Return the (x, y) coordinate for the center point of the cell that contains the specified text.  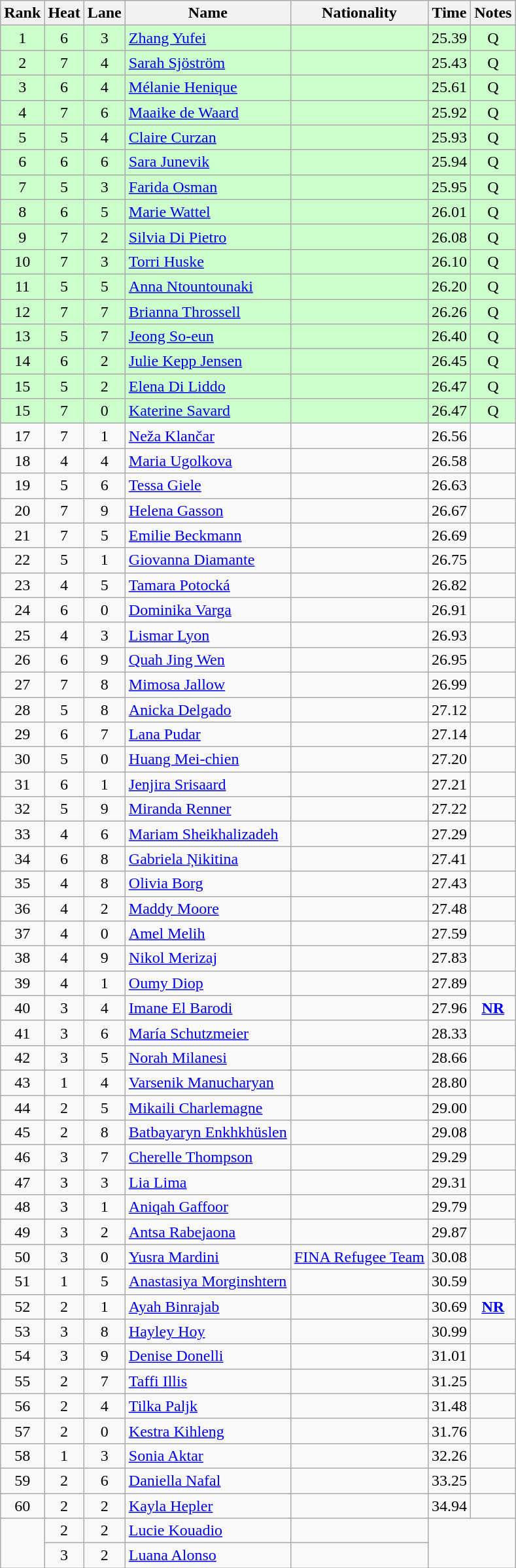
Dominika Varga (208, 610)
35 (22, 884)
Maddy Moore (208, 909)
28.80 (450, 1082)
29.00 (450, 1108)
31.25 (450, 1381)
29.08 (450, 1133)
Helena Gasson (208, 510)
60 (22, 1505)
18 (22, 461)
Ayah Binrajab (208, 1307)
43 (22, 1082)
26.56 (450, 436)
41 (22, 1033)
26.45 (450, 361)
27.12 (450, 709)
26.58 (450, 461)
48 (22, 1207)
Anna Ntountounaki (208, 286)
Anastasiya Morginshtern (208, 1282)
25.61 (450, 88)
Brianna Throssell (208, 312)
Anicka Delgado (208, 709)
11 (22, 286)
29.79 (450, 1207)
32.26 (450, 1456)
32 (22, 809)
22 (22, 560)
10 (22, 261)
26.26 (450, 312)
29.31 (450, 1182)
47 (22, 1182)
Oumy Diop (208, 983)
25.92 (450, 112)
27.59 (450, 933)
30.69 (450, 1307)
26.20 (450, 286)
Tilka Paljk (208, 1406)
29.29 (450, 1158)
17 (22, 436)
Gabriela Ņikitina (208, 859)
24 (22, 610)
Neža Klančar (208, 436)
30.59 (450, 1282)
59 (22, 1480)
27.96 (450, 1008)
Farida Osman (208, 187)
26.01 (450, 212)
Mariam Sheikhalizadeh (208, 834)
27.89 (450, 983)
33 (22, 834)
30.08 (450, 1257)
46 (22, 1158)
Jeong So-eun (208, 337)
27.83 (450, 958)
37 (22, 933)
26.93 (450, 635)
12 (22, 312)
31.01 (450, 1356)
26.69 (450, 535)
Tamara Potocká (208, 585)
27 (22, 684)
Varsenik Manucharyan (208, 1082)
Claire Curzan (208, 137)
Time (450, 13)
49 (22, 1232)
27.29 (450, 834)
Sarah Sjöström (208, 63)
27.22 (450, 809)
Imane El Barodi (208, 1008)
28.33 (450, 1033)
Norah Milanesi (208, 1058)
Nikol Merizaj (208, 958)
26.75 (450, 560)
Antsa Rabejaona (208, 1232)
25.39 (450, 38)
Zhang Yufei (208, 38)
Mélanie Henique (208, 88)
31.76 (450, 1431)
23 (22, 585)
34.94 (450, 1505)
Luana Alonso (208, 1556)
26.63 (450, 486)
Julie Kepp Jensen (208, 361)
Lucie Kouadio (208, 1531)
42 (22, 1058)
Olivia Borg (208, 884)
26.08 (450, 237)
Lane (105, 13)
26.67 (450, 510)
Yusra Mardini (208, 1257)
21 (22, 535)
26.40 (450, 337)
Taffi Illis (208, 1381)
27.48 (450, 909)
51 (22, 1282)
29 (22, 735)
31 (22, 784)
26 (22, 659)
38 (22, 958)
Emilie Beckmann (208, 535)
53 (22, 1331)
Batbayaryn Enkhkhüslen (208, 1133)
26.82 (450, 585)
FINA Refugee Team (359, 1257)
Tessa Giele (208, 486)
58 (22, 1456)
Mikaili Charlemagne (208, 1108)
Jenjira Srisaard (208, 784)
33.25 (450, 1480)
26.91 (450, 610)
45 (22, 1133)
Aniqah Gaffoor (208, 1207)
Name (208, 13)
Quah Jing Wen (208, 659)
Elena Di Liddo (208, 386)
19 (22, 486)
25 (22, 635)
Silvia Di Pietro (208, 237)
Notes (493, 13)
27.14 (450, 735)
31.48 (450, 1406)
28.66 (450, 1058)
56 (22, 1406)
36 (22, 909)
44 (22, 1108)
26.95 (450, 659)
30.99 (450, 1331)
55 (22, 1381)
Torri Huske (208, 261)
Lismar Lyon (208, 635)
Hayley Hoy (208, 1331)
Katerine Savard (208, 411)
Heat (64, 13)
27.21 (450, 784)
Amel Melih (208, 933)
52 (22, 1307)
14 (22, 361)
25.95 (450, 187)
Huang Mei-chien (208, 759)
Nationality (359, 13)
Maria Ugolkova (208, 461)
50 (22, 1257)
13 (22, 337)
Lana Pudar (208, 735)
Rank (22, 13)
30 (22, 759)
54 (22, 1356)
25.93 (450, 137)
34 (22, 859)
Mimosa Jallow (208, 684)
26.10 (450, 261)
Kayla Hepler (208, 1505)
40 (22, 1008)
Lia Lima (208, 1182)
Giovanna Diamante (208, 560)
Maaike de Waard (208, 112)
27.41 (450, 859)
Marie Wattel (208, 212)
Sonia Aktar (208, 1456)
Kestra Kihleng (208, 1431)
Cherelle Thompson (208, 1158)
María Schutzmeier (208, 1033)
29.87 (450, 1232)
25.43 (450, 63)
20 (22, 510)
25.94 (450, 162)
27.43 (450, 884)
Miranda Renner (208, 809)
27.20 (450, 759)
26.99 (450, 684)
57 (22, 1431)
28 (22, 709)
39 (22, 983)
Denise Donelli (208, 1356)
Sara Junevik (208, 162)
Daniella Nafal (208, 1480)
